From the cell containing the given text, extract its center point as (X, Y) coordinate. 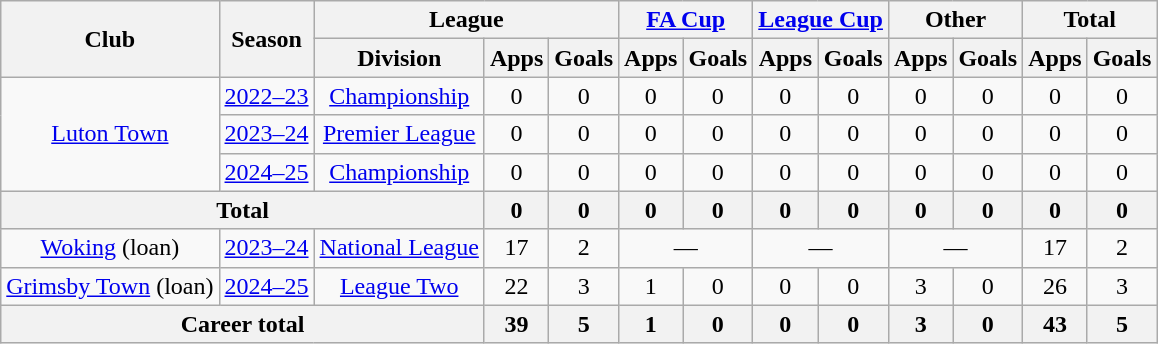
League Two (399, 286)
FA Cup (686, 20)
2022–23 (266, 96)
Luton Town (110, 134)
39 (516, 324)
League (466, 20)
43 (1055, 324)
Premier League (399, 134)
League Cup (821, 20)
Other (955, 20)
Career total (243, 324)
Club (110, 39)
26 (1055, 286)
Woking (loan) (110, 248)
National League (399, 248)
Season (266, 39)
22 (516, 286)
Grimsby Town (loan) (110, 286)
Division (399, 58)
